Search for the cell housing the specified text and yield its [x, y] center coordinate. 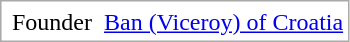
Founder [52, 23]
Ban (Viceroy) of Croatia [223, 23]
